Determine the (X, Y) coordinate at the center of the cell enclosing the given text.  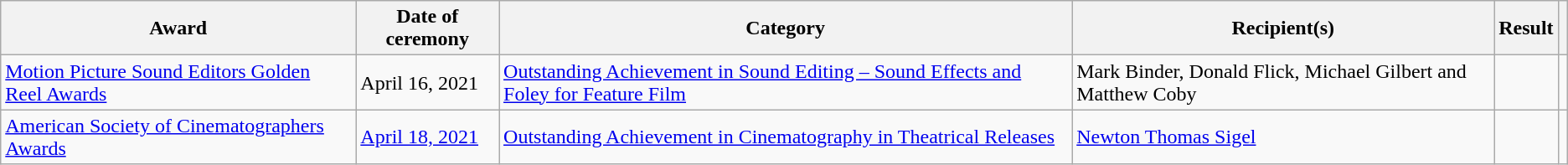
April 18, 2021 (427, 137)
Recipient(s) (1283, 28)
April 16, 2021 (427, 82)
Outstanding Achievement in Cinematography in Theatrical Releases (786, 137)
Award (178, 28)
Mark Binder, Donald Flick, Michael Gilbert and Matthew Coby (1283, 82)
Outstanding Achievement in Sound Editing – Sound Effects and Foley for Feature Film (786, 82)
Category (786, 28)
Date of ceremony (427, 28)
American Society of Cinematographers Awards (178, 137)
Motion Picture Sound Editors Golden Reel Awards (178, 82)
Newton Thomas Sigel (1283, 137)
Result (1526, 28)
